Scan for the cell matching the given text and deliver its [x, y] coordinate at center. 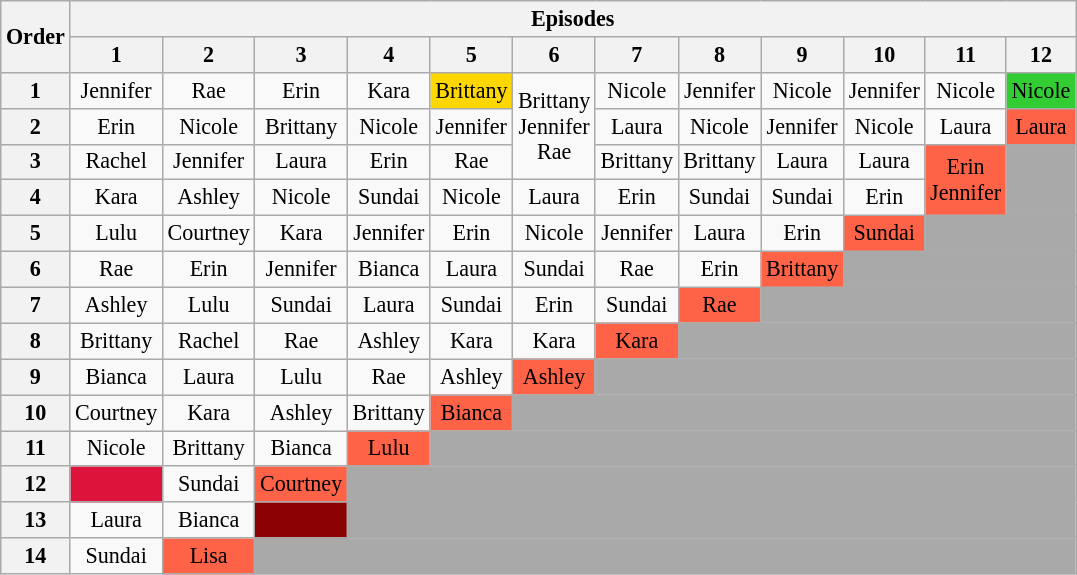
Episodes [573, 18]
BrittanyJenniferRae [554, 126]
Order [36, 36]
14 [36, 556]
Lisa [208, 556]
ErinJennifer [966, 180]
13 [36, 520]
